Find where the given text appears and provide that cell's center as [X, Y] coordinate. 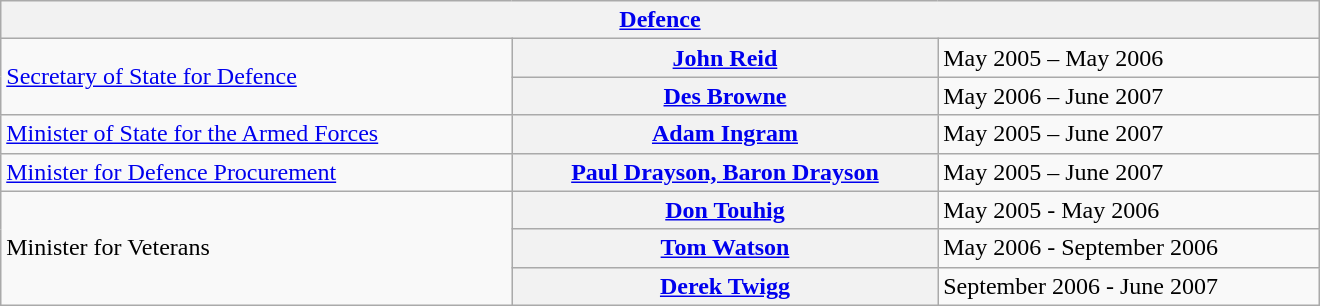
Defence [660, 20]
Don Touhig [725, 210]
Tom Watson [725, 248]
Adam Ingram [725, 134]
May 2006 – June 2007 [1129, 96]
May 2005 - May 2006 [1129, 210]
Des Browne [725, 96]
May 2005 – May 2006 [1129, 58]
Derek Twigg [725, 286]
Minister for Veterans [256, 248]
Paul Drayson, Baron Drayson [725, 172]
John Reid [725, 58]
Minister for Defence Procurement [256, 172]
May 2006 - September 2006 [1129, 248]
Minister of State for the Armed Forces [256, 134]
September 2006 - June 2007 [1129, 286]
Secretary of State for Defence [256, 77]
